Locate the cell with the specified text and output its [X, Y] center coordinate. 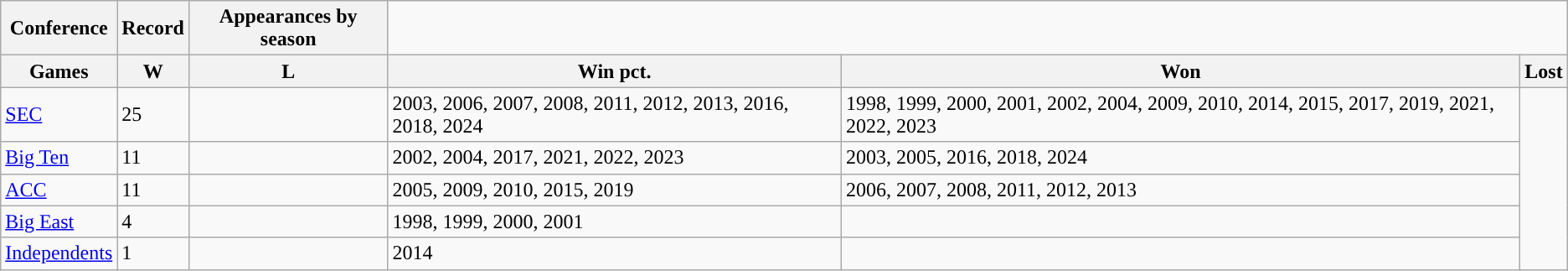
2002, 2004, 2017, 2021, 2022, 2023 [615, 158]
2005, 2009, 2010, 2015, 2019 [615, 190]
1998, 1999, 2000, 2001, 2002, 2004, 2009, 2010, 2014, 2015, 2017, 2019, 2021, 2022, 2023 [1180, 114]
L [288, 71]
Independents [59, 253]
Lost [1544, 71]
Win pct. [615, 71]
2003, 2006, 2007, 2008, 2011, 2012, 2013, 2016, 2018, 2024 [615, 114]
W [153, 71]
Appearances by season [288, 29]
2014 [615, 253]
1 [153, 253]
4 [153, 221]
Won [1180, 71]
Games [59, 71]
ACC [59, 190]
1998, 1999, 2000, 2001 [615, 221]
Big East [59, 221]
Big Ten [59, 158]
SEC [59, 114]
Conference [59, 29]
2006, 2007, 2008, 2011, 2012, 2013 [1180, 190]
Record [153, 29]
2003, 2005, 2016, 2018, 2024 [1180, 158]
25 [153, 114]
